Extract the [X, Y] coordinate from the center of the cell holding the provided text.  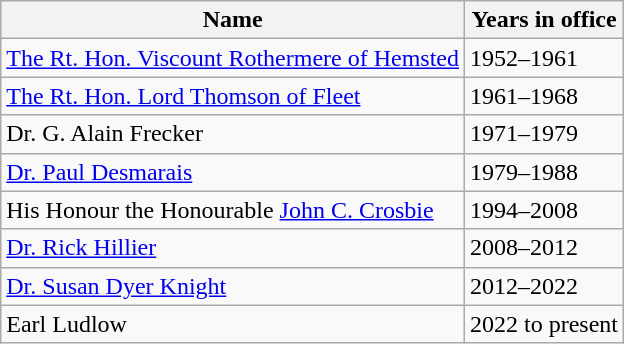
1979–1988 [544, 172]
2008–2012 [544, 248]
1961–1968 [544, 96]
Dr. G. Alain Frecker [233, 134]
The Rt. Hon. Viscount Rothermere of Hemsted [233, 58]
1971–1979 [544, 134]
Years in office [544, 20]
Name [233, 20]
2012–2022 [544, 286]
2022 to present [544, 324]
Dr. Paul Desmarais [233, 172]
1994–2008 [544, 210]
His Honour the Honourable John C. Crosbie [233, 210]
Earl Ludlow [233, 324]
The Rt. Hon. Lord Thomson of Fleet [233, 96]
Dr. Susan Dyer Knight [233, 286]
Dr. Rick Hillier [233, 248]
1952–1961 [544, 58]
